Search for the cell housing the specified text and yield its (X, Y) center coordinate. 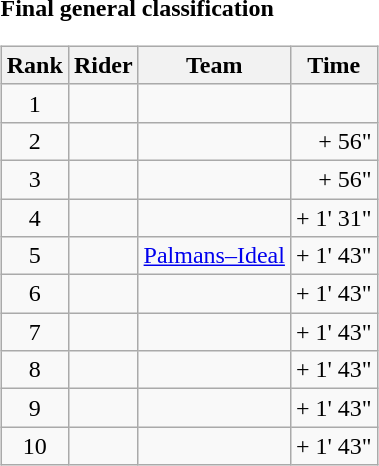
Team (214, 65)
10 (34, 446)
Rank (34, 65)
Palmans–Ideal (214, 256)
8 (34, 370)
Rider (103, 65)
5 (34, 256)
3 (34, 179)
7 (34, 332)
2 (34, 141)
9 (34, 408)
1 (34, 103)
Time (334, 65)
+ 1' 31" (334, 217)
4 (34, 217)
6 (34, 294)
